Find where the given text appears and provide that cell's center as [X, Y] coordinate. 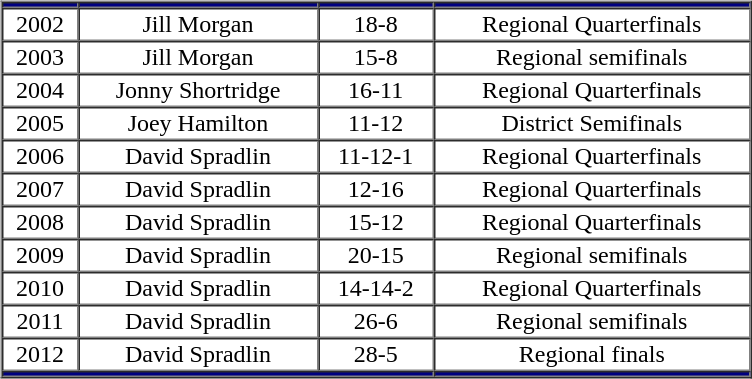
15-8 [376, 58]
2003 [40, 58]
12-16 [376, 190]
26-6 [376, 322]
District Semifinals [592, 124]
16-11 [376, 90]
20-15 [376, 256]
11-12-1 [376, 156]
2008 [40, 222]
2012 [40, 354]
2006 [40, 156]
28-5 [376, 354]
18-8 [376, 24]
Regional finals [592, 354]
Joey Hamilton [198, 124]
2010 [40, 288]
14-14-2 [376, 288]
2004 [40, 90]
2011 [40, 322]
2005 [40, 124]
2002 [40, 24]
Jonny Shortridge [198, 90]
2007 [40, 190]
2009 [40, 256]
15-12 [376, 222]
11-12 [376, 124]
